Return [x, y] of the center of cell containing provided text 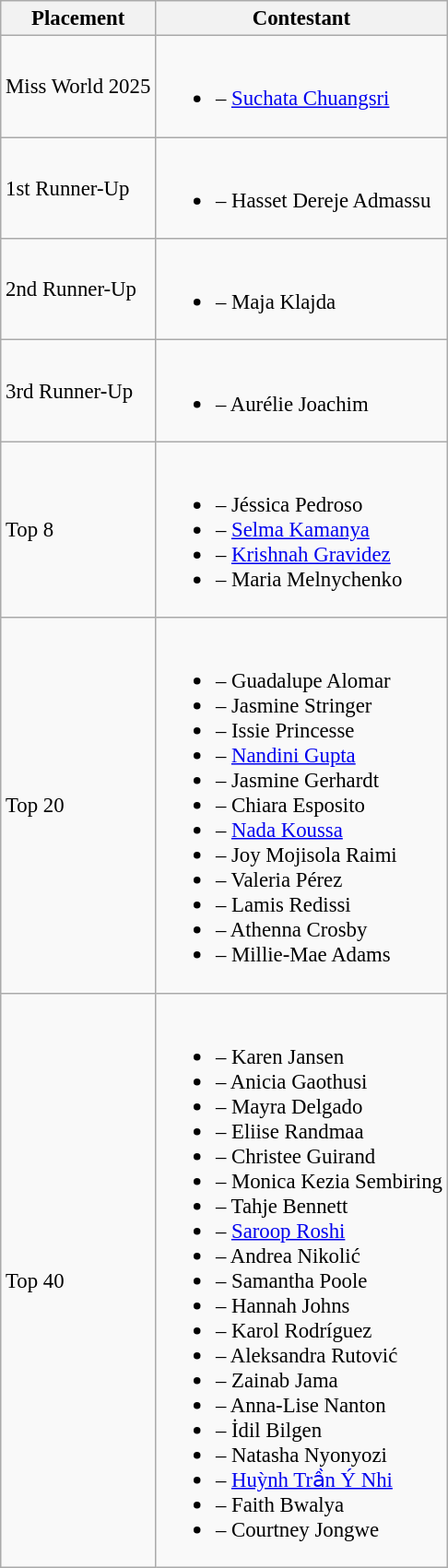
Placement [78, 18]
Top 40 [78, 1279]
Miss World 2025 [78, 87]
– Hasset Dereje Admassu [302, 188]
– Maja Klajda [302, 289]
Top 8 [78, 529]
– Aurélie Joachim [302, 391]
1st Runner-Up [78, 188]
2nd Runner-Up [78, 289]
3rd Runner-Up [78, 391]
– Jéssica Pedroso – Selma Kamanya – Krishnah Gravidez – Maria Melnychenko [302, 529]
Contestant [302, 18]
– Suchata Chuangsri [302, 87]
Top 20 [78, 806]
